Find where the given text appears and provide that cell's center as [x, y] coordinate. 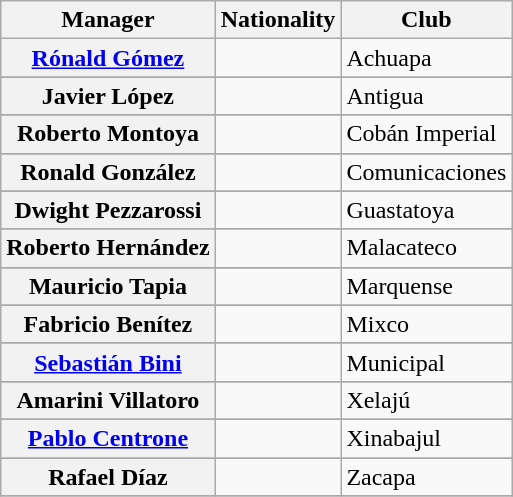
Xinabajul [426, 438]
Cobán Imperial [426, 134]
Mixco [426, 324]
Achuapa [426, 58]
Rafael Díaz [108, 477]
Comunicaciones [426, 172]
Amarini Villatoro [108, 400]
Zacapa [426, 477]
Municipal [426, 362]
Guastatoya [426, 210]
Marquense [426, 286]
Malacateco [426, 248]
Roberto Montoya [108, 134]
Pablo Centrone [108, 438]
Club [426, 20]
Mauricio Tapia [108, 286]
Xelajú [426, 400]
Dwight Pezzarossi [108, 210]
Roberto Hernández [108, 248]
Rónald Gómez [108, 58]
Manager [108, 20]
Ronald González [108, 172]
Nationality [278, 20]
Javier López [108, 96]
Fabricio Benítez [108, 324]
Sebastián Bini [108, 362]
Antigua [426, 96]
